Pinpoint the cell where the given text exists, returning its (X, Y) midpoint coordinate. 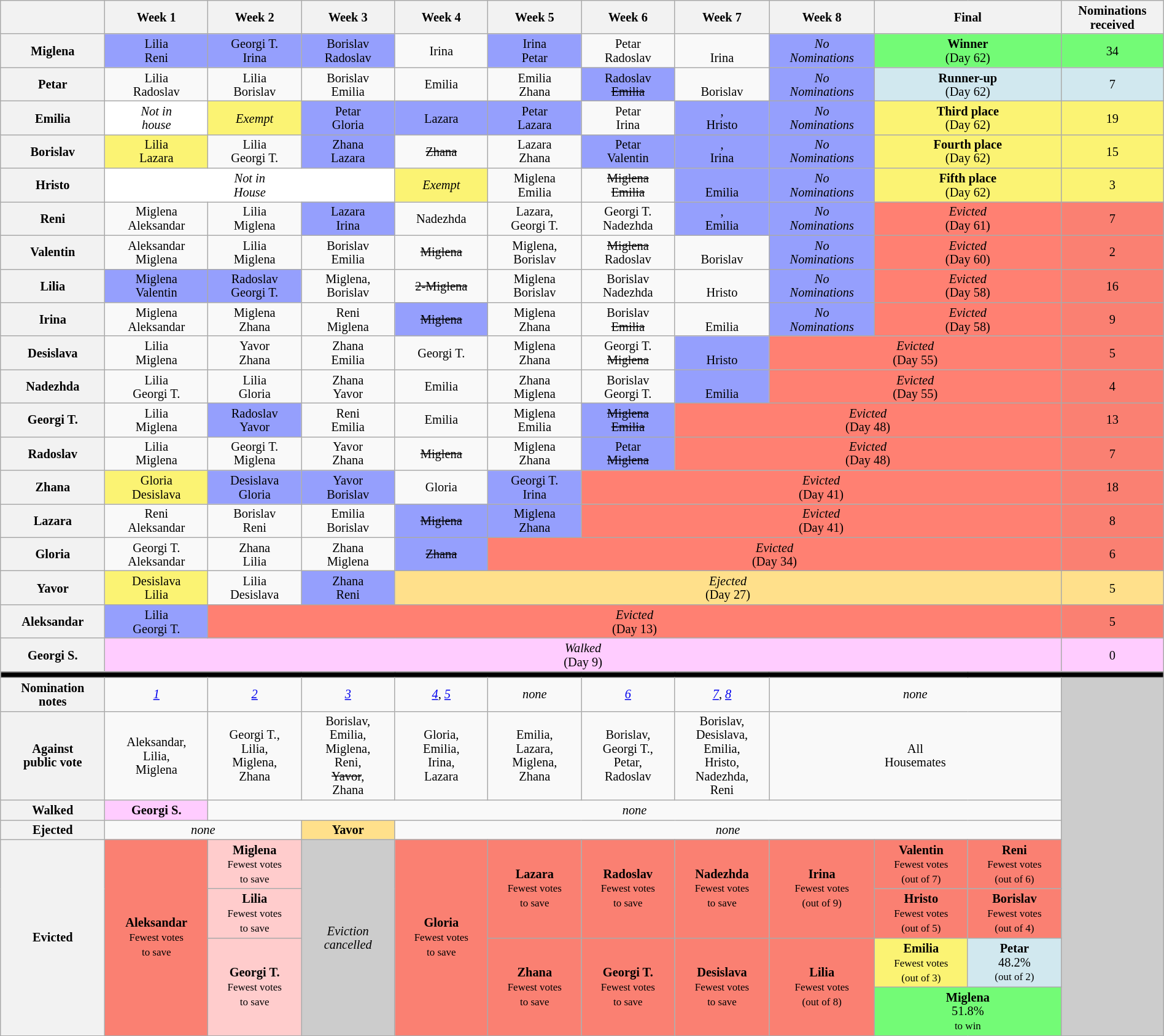
Ejected(Day 27) (728, 588)
Borislav,Desislava,Emilia,Hristo,Nadezhda,Reni (722, 755)
34 (1112, 50)
Reni (53, 219)
Evictioncancelled (348, 937)
DesislavaGloria (255, 488)
Walked (53, 809)
RadoslavYavor (255, 420)
LazaraZhana (535, 151)
Desislava (53, 352)
18 (1112, 488)
ValentinFewest votes(out of 7) (921, 864)
7, 8 (722, 694)
Evicted(Day 34) (775, 554)
PetarGloria (348, 118)
PetarLazara (535, 118)
Fourth place(Day 62) (968, 151)
LiliaBorislav (255, 85)
ZhanaYavor (348, 387)
Week 3 (348, 17)
ZhanaLilia (255, 554)
Aleksandar (53, 621)
Borislav,Georgi T.,Petar,Radoslav (628, 755)
PetarMiglena (628, 453)
16 (1112, 286)
Petar48.2%(out of 2) (1014, 962)
PetarValentin (628, 151)
Georgi T.Aleksandar (157, 554)
ReniMiglena (348, 319)
Evicted(Day 61) (968, 219)
EmiliaZhana (535, 85)
MiglenaRadoslav (628, 252)
BorislavReni (255, 521)
ReniEmilia (348, 420)
EmiliaFewest votes(out of 3) (921, 962)
Borislav,Emilia,Miglena,Reni,Yavor,Zhana (348, 755)
Lilia (53, 286)
GloriaDesislava (157, 488)
ZhanaLazara (348, 151)
Runner-up(Day 62) (968, 85)
Evicted (53, 937)
AleksandarMiglena (157, 252)
,Hristo (722, 118)
Georgi T.,Lilia,Miglena,Zhana (255, 755)
IrinaPetar (535, 50)
DesislavaLilia (157, 588)
BorislavNadezhda (628, 286)
,Irina (722, 151)
MiglenaBorislav (535, 286)
LiliaLazara (157, 151)
LazaraIrina (348, 219)
Georgi T.Nadezhda (628, 219)
Evicted(Day 60) (968, 252)
LazaraFewest votesto save (535, 889)
ReniAleksandar (157, 521)
BorislavFewest votes(out of 4) (1014, 913)
LiliaFewest votes(out of 8) (821, 986)
Fifth place(Day 62) (968, 185)
Not inhouse (157, 118)
AleksandarFewest votesto save (157, 937)
Radoslav (53, 453)
Not inHouse (250, 185)
Week 1 (157, 17)
Againstpublic vote (53, 755)
MiglenaFewest votesto save (255, 864)
4, 5 (441, 694)
LiliaFewest votesto save (255, 913)
RadoslavFewest votesto save (628, 889)
9 (1112, 319)
DesislavaFewest votesto save (722, 986)
RadoslavEmilia (628, 85)
LiliaRadoslav (157, 85)
ZhanaFewest votesto save (535, 986)
ZhanaEmilia (348, 352)
Walked(Day 9) (583, 655)
LiliaDesislava (255, 588)
Ejected (53, 830)
AllHousemates (915, 755)
PetarIrina (628, 118)
LiliaReni (157, 50)
,Emilia (722, 219)
Final (968, 17)
NadezhdaFewest votesto save (722, 889)
Evicted(Day 13) (635, 621)
1 (157, 694)
Emilia,Lazara,Miglena,Zhana (535, 755)
YavorBorislav (348, 488)
2-Miglena (441, 286)
Week 5 (535, 17)
ZhanaReni (348, 588)
GloriaFewest votesto save (441, 937)
0 (1112, 655)
BorislavGeorgi T. (628, 387)
Week 6 (628, 17)
Winner(Day 62) (968, 50)
Valentin (53, 252)
Week 8 (821, 17)
Third place(Day 62) (968, 118)
PetarRadoslav (628, 50)
Week 7 (722, 17)
IrinaFewest votes(out of 9) (821, 889)
15 (1112, 151)
RadoslavGeorgi T. (255, 286)
Miglena51.8%to win (968, 1011)
19 (1112, 118)
MiglenaValentin (157, 286)
LiliaGloria (255, 387)
Nominationsreceived (1112, 17)
Gloria,Emilia,Irina,Lazara (441, 755)
13 (1112, 420)
Petar (53, 85)
Week 2 (255, 17)
EmiliaBorislav (348, 521)
Week 4 (441, 17)
Aleksandar,Lilia,Miglena (157, 755)
Nominationnotes (53, 694)
8 (1112, 521)
Lazara,Georgi T. (535, 219)
HristoFewest votes(out of 5) (921, 913)
4 (1112, 387)
BorislavRadoslav (348, 50)
ReniFewest votes(out of 6) (1014, 864)
